Output the (x, y) coordinate of the center of the cell containing the given text.  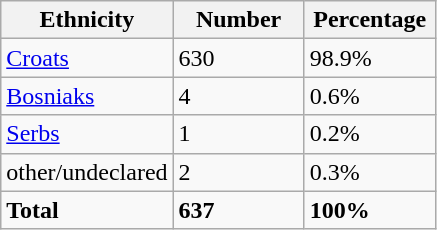
2 (238, 172)
Percentage (370, 20)
Bosniaks (87, 96)
0.2% (370, 134)
0.3% (370, 172)
other/undeclared (87, 172)
630 (238, 58)
0.6% (370, 96)
1 (238, 134)
637 (238, 210)
Croats (87, 58)
100% (370, 210)
98.9% (370, 58)
Ethnicity (87, 20)
Serbs (87, 134)
Total (87, 210)
Number (238, 20)
4 (238, 96)
